Identify which cell holds the provided text, then report its (X, Y) central coordinate. 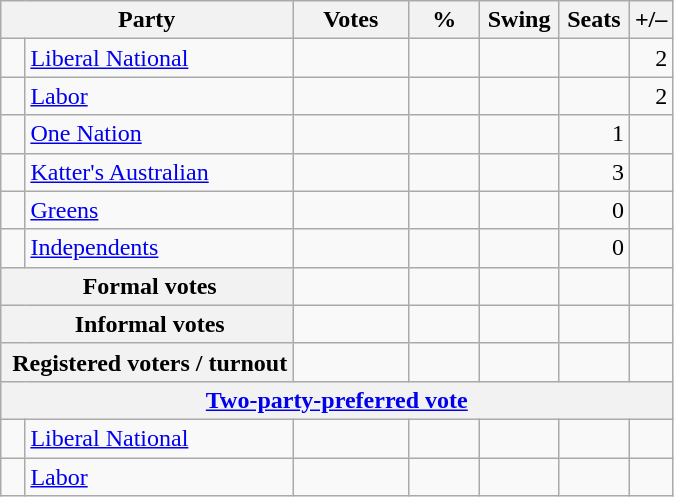
Independents (159, 248)
One Nation (159, 134)
Greens (159, 210)
1 (594, 134)
Registered voters / turnout (147, 362)
Seats (594, 20)
Two-party-preferred vote (337, 400)
% (444, 20)
+/– (650, 20)
Votes (351, 20)
Katter's Australian (159, 172)
Party (147, 20)
Informal votes (147, 324)
Formal votes (147, 286)
Swing (520, 20)
3 (594, 172)
